Extract the (x, y) coordinate from the center of the cell holding the provided text.  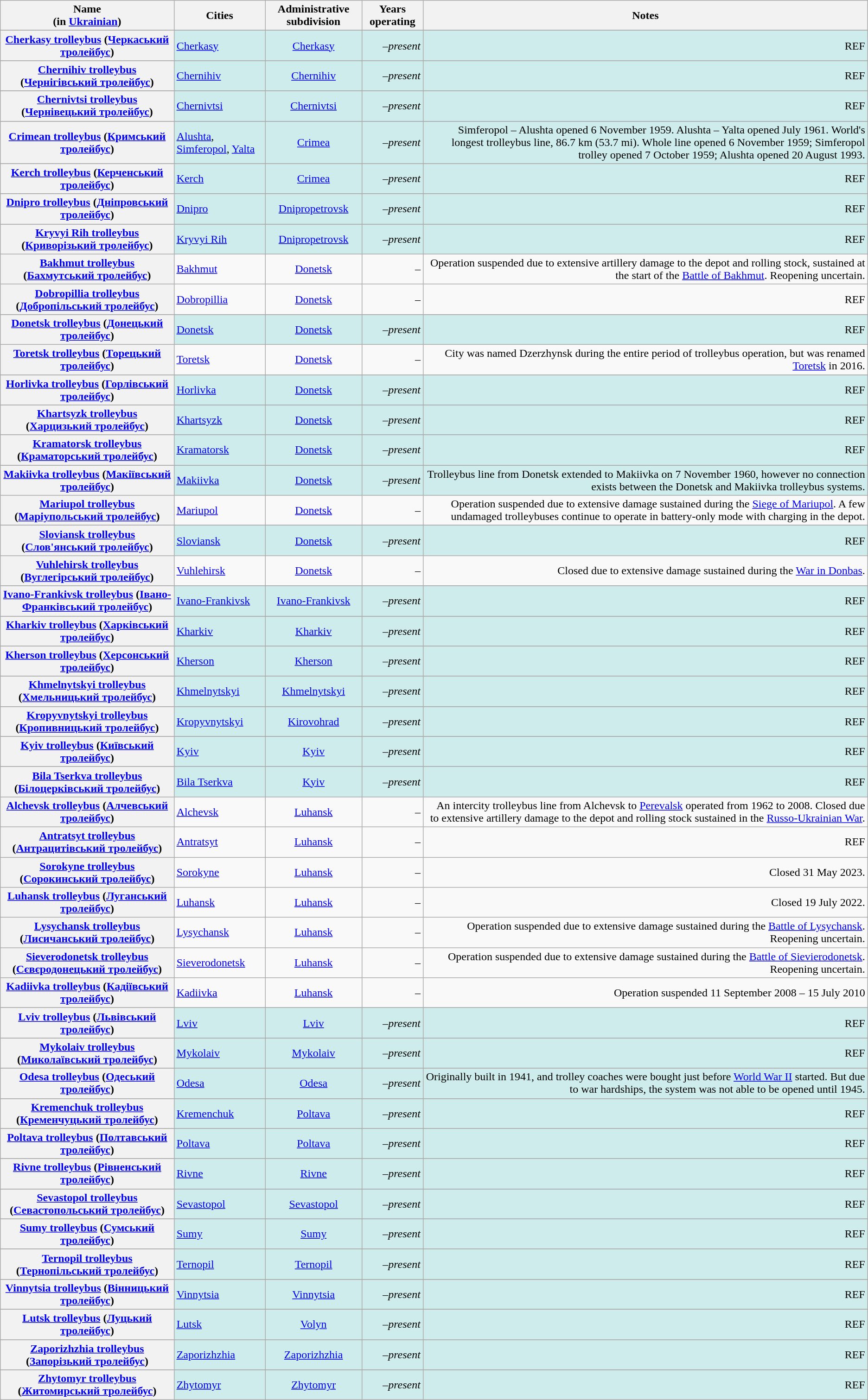
Alchevsk trolleybus (Алчевський тролейбус) (87, 812)
Lutsk trolleybus (Луцький тролейбус) (87, 1324)
Bila Tserkva (220, 781)
Dnipro trolleybus (Дніпровський тролейбус) (87, 209)
Closed 19 July 2022. (645, 903)
Chernivtsi trolleybus (Чернівецький тролейбус) (87, 106)
Operation suspended 11 September 2008 – 15 July 2010 (645, 993)
Operation suspended due to extensive damage sustained during the Battle of Sievierodonetsk. Reopening uncertain. (645, 963)
Lviv trolleybus (Львівський тролейбус) (87, 1023)
Kremenchuk (220, 1113)
Kropyvnytskyi trolleybus (Кропивницький тролейбус) (87, 721)
Lysychansk (220, 932)
Dobropillia (220, 299)
Closed 31 May 2023. (645, 872)
Sieverodonetsk trolleybus (Сєвєродонецький тролейбус) (87, 963)
Donetsk trolleybus (Донецький тролейбус) (87, 329)
Vinnytsia trolleybus (Вінницький тролейбус) (87, 1294)
Sloviansk trolleybus (Слов'янський тролейбус) (87, 540)
Cherkasy trolleybus (Черкаський тролейбус) (87, 45)
Poltava trolleybus (Полтавський тролейбус) (87, 1144)
Bakhmut (220, 269)
Sumy trolleybus (Сумський тролейбус) (87, 1234)
Kerch trolleybus (Керченський тролейбус) (87, 179)
Closed due to extensive damage sustained during the War in Donbas. (645, 571)
Zaporizhzhia trolleybus (Запорізький тролейбус) (87, 1354)
Khartsyzk (220, 420)
Mariupol (220, 511)
Ternopil trolleybus (Тернопільський тролейбус) (87, 1264)
Lysychansk trolleybus (Лисичанський тролейбус) (87, 932)
Kryvyi Rih (220, 239)
Dobropillia trolleybus (Добропільський тролейбус) (87, 299)
Sorokyne (220, 872)
Sloviansk (220, 540)
Operation suspended due to extensive damage sustained during the Battle of Lysychansk. Reopening uncertain. (645, 932)
Khartsyzk trolleybus (Харцизький тролейбус) (87, 420)
Administrative subdivision (313, 16)
Dnipro (220, 209)
Bakhmut trolleybus (Бахмутський тролейбус) (87, 269)
Notes (645, 16)
Kyiv trolleybus (Київський тролейбус) (87, 752)
Sorokyne trolleybus (Сорокинський тролейбус) (87, 872)
Makiivka trolleybus (Макіївський тролейбус) (87, 480)
Name(in Ukrainian) (87, 16)
Luhansk trolleybus (Луганський тролейбус) (87, 903)
Years operating (392, 16)
Kadiivka (220, 993)
Mariupol trolleybus (Маріупольський тролейбус) (87, 511)
Kropyvnytskyi (220, 721)
Khmelnytskyi trolleybus (Хмельницький тролейбус) (87, 691)
Kharkiv trolleybus (Харківський тролейбус) (87, 631)
Kherson trolleybus (Херсонський тролейбус) (87, 661)
Cities (220, 16)
Kerch (220, 179)
Sevastopol trolleybus (Севастопольський тролейбус) (87, 1204)
Rivne trolleybus (Рівненський тролейбус) (87, 1173)
Mykolaiv trolleybus (Миколаївський тролейбус) (87, 1053)
Antratsyt (220, 842)
Zhytomyr trolleybus (Житомирський тролейбус) (87, 1385)
Vuhlehirsk trolleybus (Вуглегірський тролейбус) (87, 571)
Horlivka (220, 389)
Toretsk trolleybus (Торецький тролейбус) (87, 360)
Alchevsk (220, 812)
Vuhlehirsk (220, 571)
Kramatorsk trolleybus (Краматорський тролейбус) (87, 450)
Kremenchuk trolleybus (Кременчуцький тролейбус) (87, 1113)
Crimean trolleybus (Кримський тролейбус) (87, 142)
Sieverodonetsk (220, 963)
Kryvyi Rih trolleybus (Криворізький тролейбус) (87, 239)
Kramatorsk (220, 450)
City was named Dzerzhynsk during the entire period of trolleybus operation, but was renamed Toretsk in 2016. (645, 360)
Kirovohrad (313, 721)
Toretsk (220, 360)
Makiivka (220, 480)
Antratsyt trolleybus (Антрацитівський тролейбус) (87, 842)
Chernihiv trolleybus (Чернігівський тролейбус) (87, 76)
Volyn (313, 1324)
Alushta, Simferopol, Yalta (220, 142)
Odesa trolleybus (Одеський тролейбус) (87, 1083)
Lutsk (220, 1324)
Horlivka trolleybus (Горлівський тролейбус) (87, 389)
Ivano-Frankivsk trolleybus (Івано-Франківський тролейбус) (87, 601)
Kadiivka trolleybus (Кадіївський тролейбус) (87, 993)
Bila Tserkva trolleybus (Білоцерківський тролейбус) (87, 781)
